Return (x, y) of the center of cell containing provided text 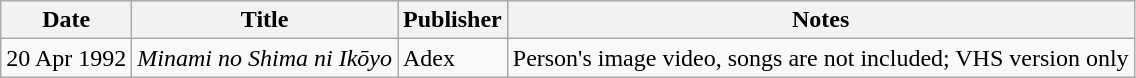
Minami no Shima ni Ikōyo (265, 58)
Adex (453, 58)
Notes (820, 20)
Date (66, 20)
Title (265, 20)
Person's image video, songs are not included; VHS version only (820, 58)
20 Apr 1992 (66, 58)
Publisher (453, 20)
